Search for the cell housing the specified text and yield its (X, Y) center coordinate. 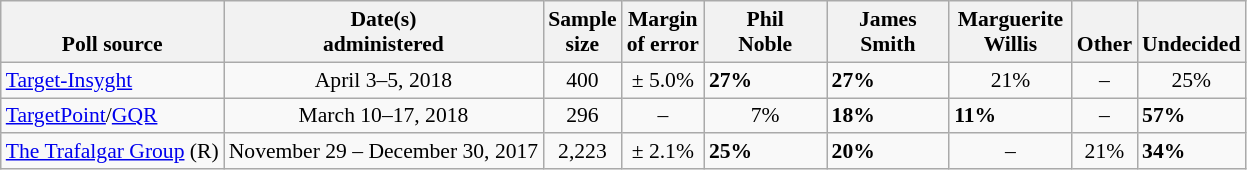
2,223 (582, 152)
11% (1010, 116)
MargueriteWillis (1010, 32)
Undecided (1191, 32)
Poll source (112, 32)
Marginof error (663, 32)
Target-Insyght (112, 80)
Other (1104, 32)
March 10–17, 2018 (384, 116)
400 (582, 80)
April 3–5, 2018 (384, 80)
± 5.0% (663, 80)
20% (888, 152)
PhilNoble (766, 32)
November 29 – December 30, 2017 (384, 152)
Date(s)administered (384, 32)
18% (888, 116)
Samplesize (582, 32)
7% (766, 116)
JamesSmith (888, 32)
The Trafalgar Group (R) (112, 152)
296 (582, 116)
± 2.1% (663, 152)
TargetPoint/GQR (112, 116)
34% (1191, 152)
57% (1191, 116)
